Pinpoint the cell where the given text exists, returning its [x, y] midpoint coordinate. 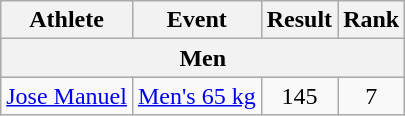
Men's 65 kg [196, 96]
Athlete [67, 20]
Jose Manuel [67, 96]
7 [372, 96]
Result [299, 20]
Rank [372, 20]
Event [196, 20]
Men [203, 58]
145 [299, 96]
